Provide the (x, y) coordinate of the cell's center where the given text is located.  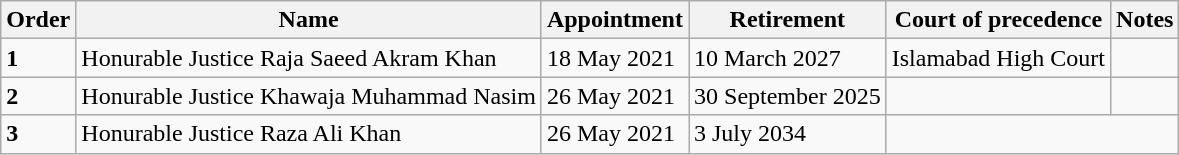
30 September 2025 (787, 96)
Court of precedence (998, 20)
3 (38, 134)
Honurable Justice Raza Ali Khan (309, 134)
Honurable Justice Khawaja Muhammad Nasim (309, 96)
1 (38, 58)
Islamabad High Court (998, 58)
Name (309, 20)
18 May 2021 (614, 58)
Retirement (787, 20)
3 July 2034 (787, 134)
2 (38, 96)
10 March 2027 (787, 58)
Notes (1145, 20)
Honurable Justice Raja Saeed Akram Khan (309, 58)
Order (38, 20)
Appointment (614, 20)
